Determine the [x, y] coordinate at the center of the cell enclosing the given text.  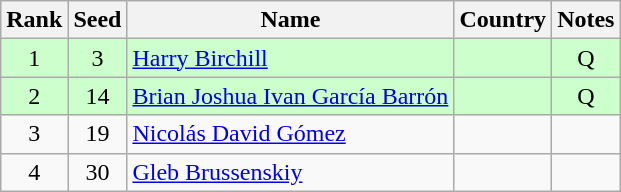
Name [290, 20]
1 [34, 58]
Seed [98, 20]
Brian Joshua Ivan García Barrón [290, 96]
14 [98, 96]
Nicolás David Gómez [290, 134]
2 [34, 96]
19 [98, 134]
Country [503, 20]
30 [98, 172]
Notes [586, 20]
Gleb Brussenskiy [290, 172]
Rank [34, 20]
4 [34, 172]
Harry Birchill [290, 58]
